Locate the cell with the specified text and output its [X, Y] center coordinate. 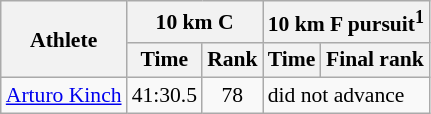
78 [232, 96]
10 km C [195, 22]
Athlete [64, 40]
Rank [232, 60]
41:30.5 [164, 96]
did not advance [346, 96]
Final rank [375, 60]
10 km F pursuit1 [346, 22]
Arturo Kinch [64, 96]
